Identify which cell holds the provided text, then report its (X, Y) central coordinate. 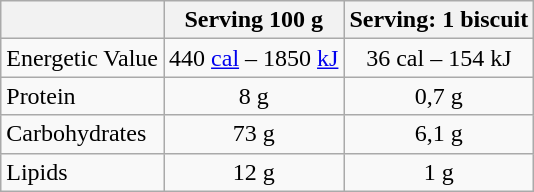
Energetic Value (82, 58)
Serving 100 g (254, 20)
73 g (254, 134)
6,1 g (439, 134)
Protein (82, 96)
440 cal – 1850 kJ (254, 58)
0,7 g (439, 96)
Lipids (82, 172)
8 g (254, 96)
1 g (439, 172)
Carbohydrates (82, 134)
Serving: 1 biscuit (439, 20)
36 cal – 154 kJ (439, 58)
12 g (254, 172)
